Scan for the cell matching the given text and deliver its (x, y) coordinate at center. 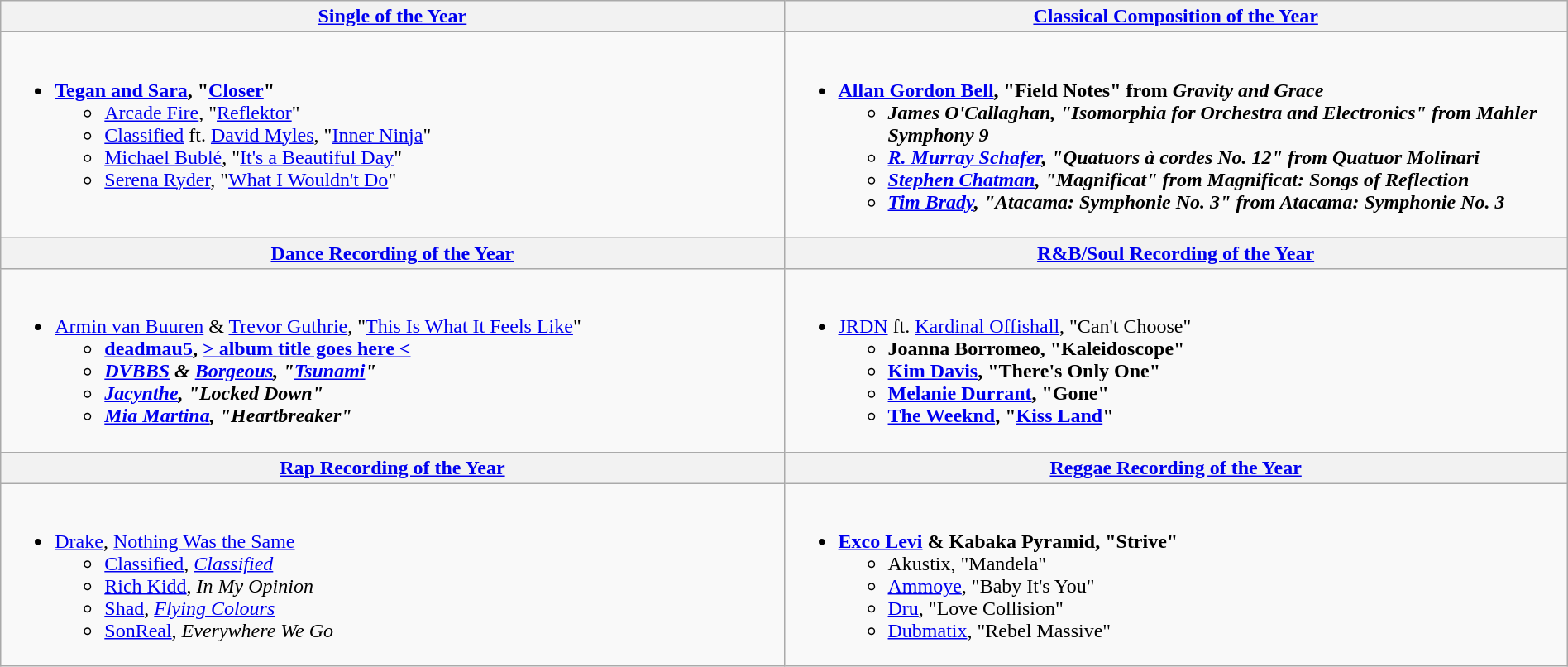
Classical Composition of the Year (1176, 17)
Rap Recording of the Year (392, 468)
Drake, Nothing Was the SameClassified, ClassifiedRich Kidd, In My OpinionShad, Flying ColoursSonReal, Everywhere We Go (392, 574)
Exco Levi & Kabaka Pyramid, "Strive"Akustix, "Mandela"Ammoye, "Baby It's You"Dru, "Love Collision"Dubmatix, "Rebel Massive" (1176, 574)
Single of the Year (392, 17)
R&B/Soul Recording of the Year (1176, 253)
Dance Recording of the Year (392, 253)
Reggae Recording of the Year (1176, 468)
JRDN ft. Kardinal Offishall, "Can't Choose"Joanna Borromeo, "Kaleidoscope"Kim Davis, "There's Only One"Melanie Durrant, "Gone"The Weeknd, "Kiss Land" (1176, 361)
